Scan for the cell matching the given text and deliver its [x, y] coordinate at center. 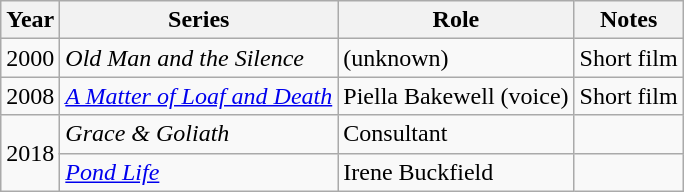
2018 [30, 153]
Role [456, 20]
Consultant [456, 134]
(unknown) [456, 58]
Notes [628, 20]
Series [199, 20]
Piella Bakewell (voice) [456, 96]
A Matter of Loaf and Death [199, 96]
Pond Life [199, 172]
2008 [30, 96]
2000 [30, 58]
Grace & Goliath [199, 134]
Old Man and the Silence [199, 58]
Irene Buckfield [456, 172]
Year [30, 20]
